Provide the [x, y] coordinate of the cell's center where the given text is located.  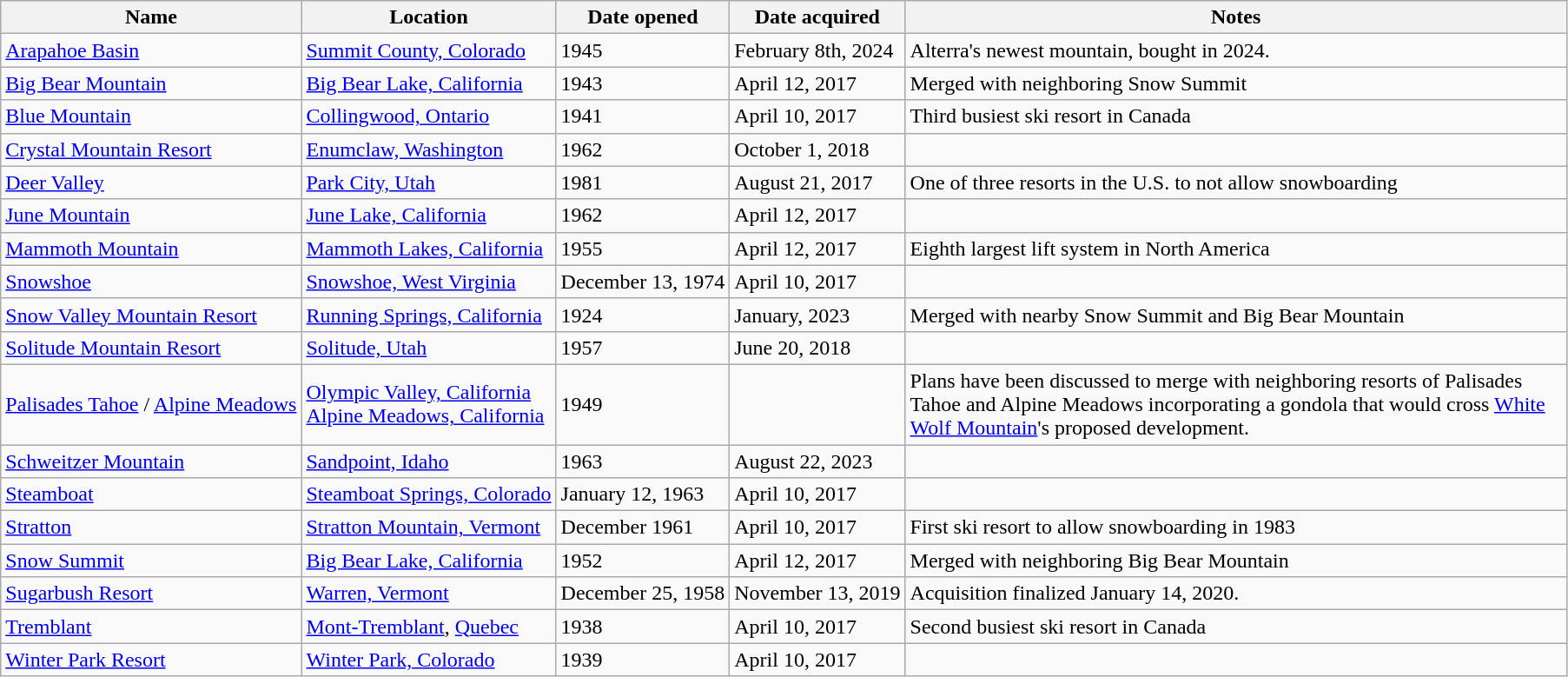
1949 [643, 404]
1952 [643, 561]
December 1961 [643, 528]
Snow Summit [151, 561]
Mammoth Lakes, California [429, 249]
Palisades Tahoe / Alpine Meadows [151, 404]
1941 [643, 116]
Stratton Mountain, Vermont [429, 528]
Big Bear Mountain [151, 83]
One of three resorts in the U.S. to not allow snowboarding [1235, 183]
1924 [643, 315]
Enumclaw, Washington [429, 149]
Second busiest ski resort in Canada [1235, 627]
August 21, 2017 [817, 183]
Mammoth Mountain [151, 249]
1957 [643, 348]
June Mountain [151, 216]
Sugarbush Resort [151, 594]
Winter Park Resort [151, 660]
Steamboat [151, 494]
Merged with neighboring Big Bear Mountain [1235, 561]
January 12, 1963 [643, 494]
Snow Valley Mountain Resort [151, 315]
Alterra's newest mountain, bought in 2024. [1235, 50]
June 20, 2018 [817, 348]
December 13, 1974 [643, 282]
Summit County, Colorado [429, 50]
Snowshoe, West Virginia [429, 282]
Collingwood, Ontario [429, 116]
Date opened [643, 17]
Schweitzer Mountain [151, 461]
Deer Valley [151, 183]
Mont-Tremblant, Quebec [429, 627]
Blue Mountain [151, 116]
Winter Park, Colorado [429, 660]
1955 [643, 249]
1963 [643, 461]
Warren, Vermont [429, 594]
January, 2023 [817, 315]
Merged with neighboring Snow Summit [1235, 83]
November 13, 2019 [817, 594]
June Lake, California [429, 216]
Stratton [151, 528]
Acquisition finalized January 14, 2020. [1235, 594]
First ski resort to allow snowboarding in 1983 [1235, 528]
February 8th, 2024 [817, 50]
Location [429, 17]
Merged with nearby Snow Summit and Big Bear Mountain [1235, 315]
August 22, 2023 [817, 461]
Olympic Valley, CaliforniaAlpine Meadows, California [429, 404]
Arapahoe Basin [151, 50]
Solitude, Utah [429, 348]
1981 [643, 183]
December 25, 1958 [643, 594]
Sandpoint, Idaho [429, 461]
Eighth largest lift system in North America [1235, 249]
Notes [1235, 17]
Park City, Utah [429, 183]
Third busiest ski resort in Canada [1235, 116]
1943 [643, 83]
Steamboat Springs, Colorado [429, 494]
Snowshoe [151, 282]
Crystal Mountain Resort [151, 149]
1938 [643, 627]
Running Springs, California [429, 315]
Date acquired [817, 17]
October 1, 2018 [817, 149]
Tremblant [151, 627]
Solitude Mountain Resort [151, 348]
Name [151, 17]
1939 [643, 660]
1945 [643, 50]
